Scan for the cell matching the given text and deliver its [x, y] coordinate at center. 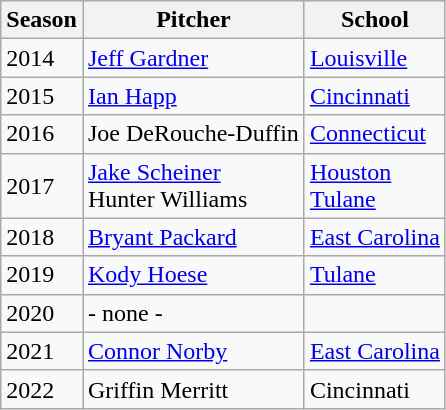
2020 [42, 313]
- none - [193, 313]
2015 [42, 96]
2016 [42, 134]
2022 [42, 389]
Pitcher [193, 20]
Louisville [374, 58]
School [374, 20]
Joe DeRouche-Duffin [193, 134]
Connor Norby [193, 351]
Jake ScheinerHunter Williams [193, 186]
2017 [42, 186]
2021 [42, 351]
Jeff Gardner [193, 58]
Connecticut [374, 134]
2019 [42, 275]
Griffin Merritt [193, 389]
Bryant Packard [193, 237]
Tulane [374, 275]
Season [42, 20]
2014 [42, 58]
HoustonTulane [374, 186]
Ian Happ [193, 96]
Kody Hoese [193, 275]
2018 [42, 237]
